Provide the [x, y] coordinate of the cell's center where the given text is located.  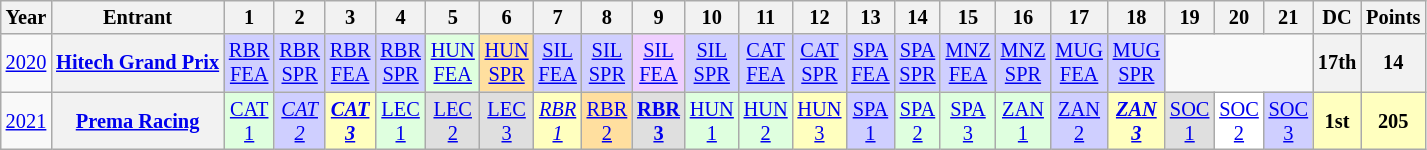
4 [400, 17]
ZAN1 [1022, 121]
10 [712, 17]
13 [870, 17]
CATFEA [766, 63]
MNZSPR [1022, 63]
LEC1 [400, 121]
SPASPR [918, 63]
18 [1136, 17]
2020 [26, 63]
5 [453, 17]
17 [1078, 17]
Prema Racing [138, 121]
11 [766, 17]
12 [820, 17]
LEC2 [453, 121]
HUN1 [712, 121]
RBR3 [658, 121]
6 [507, 17]
8 [607, 17]
CAT2 [299, 121]
MUGFEA [1078, 63]
Entrant [138, 17]
Hitech Grand Prix [138, 63]
HUN3 [820, 121]
21 [1288, 17]
DC [1337, 17]
3 [350, 17]
1st [1337, 121]
MNZFEA [968, 63]
2021 [26, 121]
HUNFEA [453, 63]
ZAN3 [1136, 121]
2 [299, 17]
SPA2 [918, 121]
ZAN2 [1078, 121]
SOC3 [1288, 121]
SPAFEA [870, 63]
MUGSPR [1136, 63]
15 [968, 17]
Year [26, 17]
SOC2 [1238, 121]
19 [1190, 17]
Points [1393, 17]
CAT3 [350, 121]
HUN2 [766, 121]
7 [557, 17]
LEC3 [507, 121]
SOC1 [1190, 121]
RBR2 [607, 121]
SPA1 [870, 121]
205 [1393, 121]
RBR1 [557, 121]
CATSPR [820, 63]
17th [1337, 63]
9 [658, 17]
20 [1238, 17]
CAT1 [249, 121]
SPA3 [968, 121]
1 [249, 17]
HUNSPR [507, 63]
16 [1022, 17]
